Detect which cell encompasses the target text, then output its [X, Y] center coordinate. 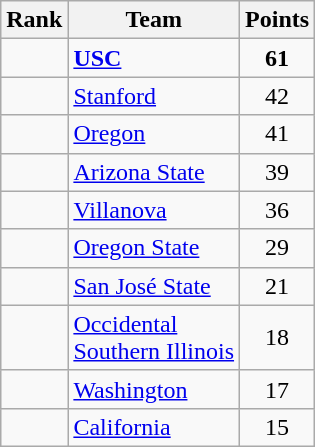
Team [154, 20]
36 [278, 210]
San José State [154, 286]
42 [278, 96]
Points [278, 20]
Washington [154, 389]
Stanford [154, 96]
OccidentalSouthern Illinois [154, 338]
39 [278, 172]
USC [154, 58]
Villanova [154, 210]
21 [278, 286]
15 [278, 427]
Oregon [154, 134]
18 [278, 338]
17 [278, 389]
Rank [34, 20]
41 [278, 134]
29 [278, 248]
Arizona State [154, 172]
California [154, 427]
Oregon State [154, 248]
61 [278, 58]
